Extract the [X, Y] coordinate from the center of the cell holding the provided text.  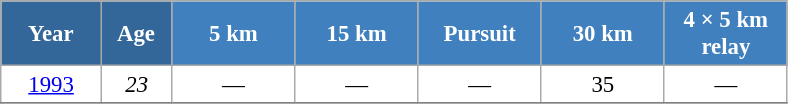
23 [136, 85]
Pursuit [480, 34]
Year [52, 34]
4 × 5 km relay [726, 34]
Age [136, 34]
1993 [52, 85]
15 km [356, 34]
35 [602, 85]
30 km [602, 34]
5 km [234, 34]
